Search for the cell housing the specified text and yield its [X, Y] center coordinate. 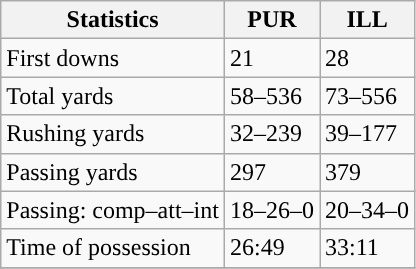
Passing: comp–att–int [113, 210]
Time of possession [113, 248]
39–177 [368, 134]
20–34–0 [368, 210]
379 [368, 172]
297 [272, 172]
Rushing yards [113, 134]
26:49 [272, 248]
First downs [113, 58]
Total yards [113, 96]
18–26–0 [272, 210]
Passing yards [113, 172]
Statistics [113, 20]
58–536 [272, 96]
32–239 [272, 134]
PUR [272, 20]
ILL [368, 20]
73–556 [368, 96]
21 [272, 58]
28 [368, 58]
33:11 [368, 248]
